Capture the cell that displays the provided text and extract its [x, y] central coordinate. 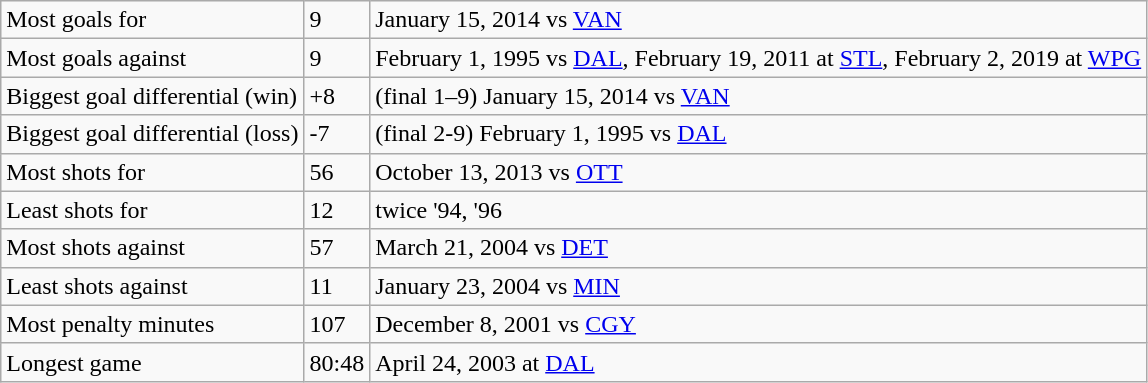
March 21, 2004 vs DET [758, 248]
Least shots against [152, 286]
January 23, 2004 vs MIN [758, 286]
Most goals for [152, 20]
Most penalty minutes [152, 324]
January 15, 2014 vs VAN [758, 20]
11 [337, 286]
twice '94, '96 [758, 210]
-7 [337, 134]
October 13, 2013 vs OTT [758, 172]
57 [337, 248]
12 [337, 210]
Least shots for [152, 210]
Most shots for [152, 172]
80:48 [337, 362]
107 [337, 324]
April 24, 2003 at DAL [758, 362]
Biggest goal differential (win) [152, 96]
56 [337, 172]
Most goals against [152, 58]
(final 2-9) February 1, 1995 vs DAL [758, 134]
+8 [337, 96]
Most shots against [152, 248]
Biggest goal differential (loss) [152, 134]
February 1, 1995 vs DAL, February 19, 2011 at STL, February 2, 2019 at WPG [758, 58]
Longest game [152, 362]
(final 1–9) January 15, 2014 vs VAN [758, 96]
December 8, 2001 vs CGY [758, 324]
